Identify which cell holds the provided text, then report its (X, Y) central coordinate. 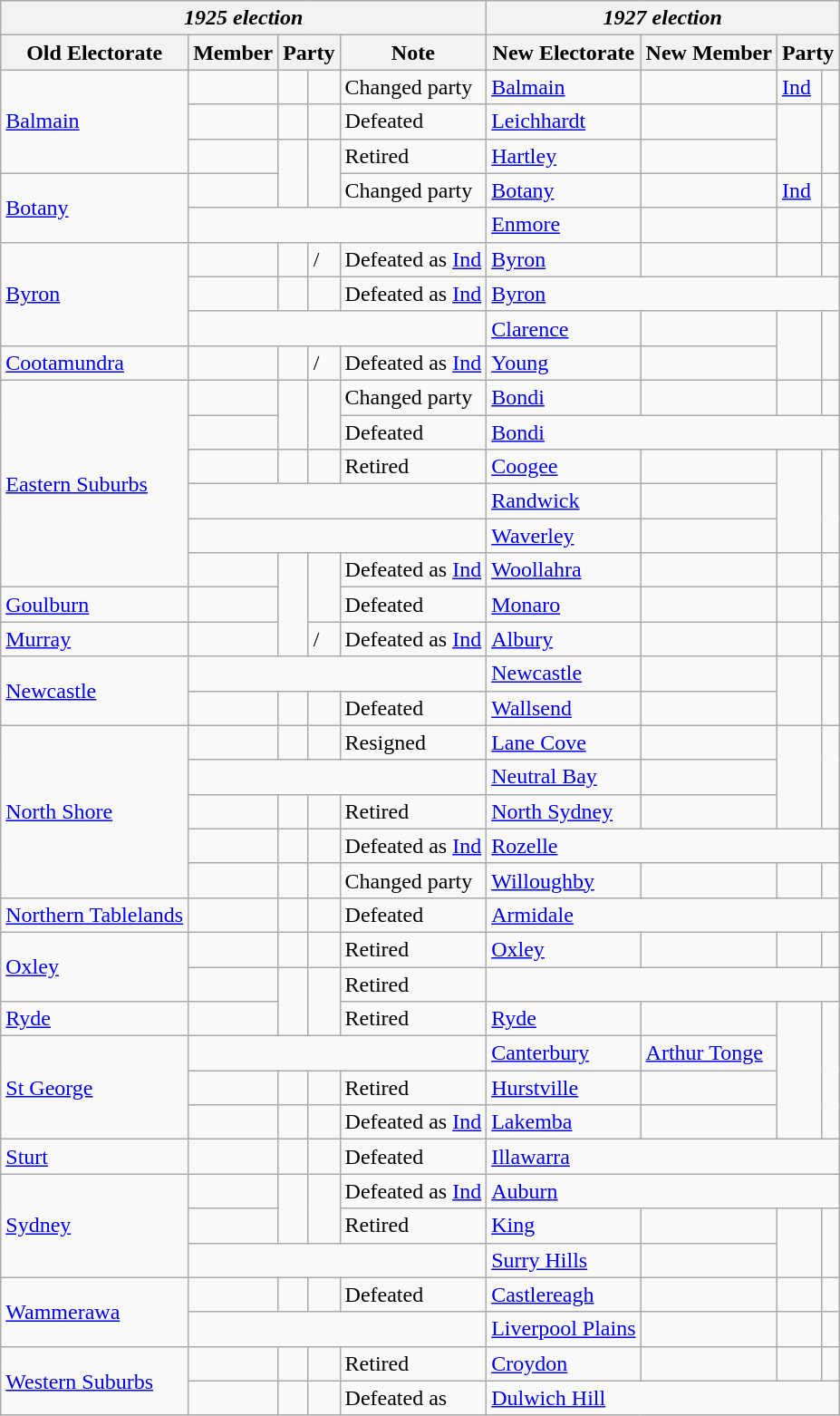
Hurstville (564, 1088)
Sydney (94, 1226)
Liverpool Plains (564, 1329)
1927 election (663, 18)
Resigned (413, 742)
New Member (709, 53)
Old Electorate (94, 53)
Northern Tablelands (94, 915)
Rozelle (663, 846)
Lakemba (564, 1122)
Defeated as (413, 1398)
Croydon (564, 1363)
Armidale (663, 915)
Randwick (564, 501)
St George (94, 1088)
Monaro (564, 605)
Goulburn (94, 605)
1925 election (244, 18)
Dulwich Hill (663, 1398)
Arthur Tonge (709, 1053)
Eastern Suburbs (94, 483)
Enmore (564, 225)
Lane Cove (564, 742)
Woollahra (564, 570)
North Sydney (564, 811)
Sturt (94, 1157)
Member (234, 53)
Leichhardt (564, 121)
Coogee (564, 467)
Castlereagh (564, 1295)
Canterbury (564, 1053)
Clarence (564, 328)
Murray (94, 639)
Waverley (564, 536)
New Electorate (564, 53)
King (564, 1226)
North Shore (94, 811)
Wammerawa (94, 1312)
Albury (564, 639)
Surry Hills (564, 1260)
Auburn (663, 1191)
Illawarra (663, 1157)
Western Suburbs (94, 1381)
Neutral Bay (564, 777)
Wallsend (564, 708)
Note (413, 53)
Young (564, 363)
Willoughby (564, 880)
Cootamundra (94, 363)
Hartley (564, 156)
